Return the (X, Y) coordinate for the center point of the cell that contains the specified text.  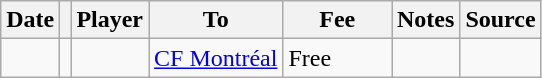
Date (30, 20)
Notes (426, 20)
Source (500, 20)
Player (110, 20)
Fee (338, 20)
CF Montréal (216, 58)
Free (338, 58)
To (216, 20)
